Return (x, y) of the center of cell containing provided text 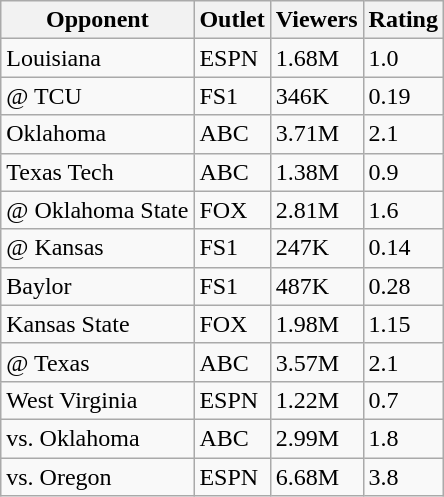
0.28 (403, 286)
3.57M (316, 362)
West Virginia (98, 400)
@ Kansas (98, 248)
Outlet (232, 20)
@ Oklahoma State (98, 210)
1.0 (403, 58)
1.15 (403, 324)
6.68M (316, 477)
vs. Oregon (98, 477)
Oklahoma (98, 134)
@ TCU (98, 96)
1.68M (316, 58)
Baylor (98, 286)
1.38M (316, 172)
1.6 (403, 210)
247K (316, 248)
Rating (403, 20)
346K (316, 96)
0.7 (403, 400)
0.14 (403, 248)
3.71M (316, 134)
@ Texas (98, 362)
2.99M (316, 438)
3.8 (403, 477)
2.81M (316, 210)
1.98M (316, 324)
1.8 (403, 438)
Texas Tech (98, 172)
Louisiana (98, 58)
Kansas State (98, 324)
487K (316, 286)
1.22M (316, 400)
Opponent (98, 20)
vs. Oklahoma (98, 438)
0.9 (403, 172)
0.19 (403, 96)
Viewers (316, 20)
